For the text-containing cell, return its midpoint in [x, y] coordinate format. 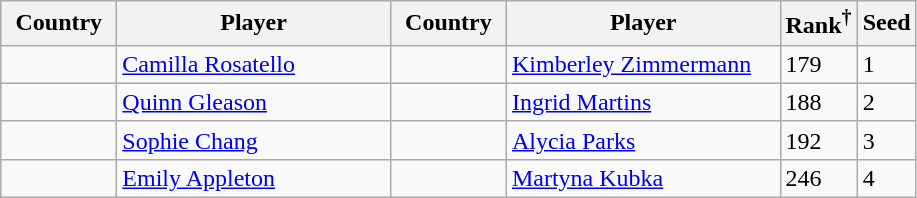
Camilla Rosatello [254, 64]
192 [818, 140]
246 [818, 178]
Rank† [818, 24]
Alycia Parks [643, 140]
Quinn Gleason [254, 102]
2 [886, 102]
179 [818, 64]
Ingrid Martins [643, 102]
Emily Appleton [254, 178]
Martyna Kubka [643, 178]
Kimberley Zimmermann [643, 64]
4 [886, 178]
Sophie Chang [254, 140]
188 [818, 102]
1 [886, 64]
3 [886, 140]
Seed [886, 24]
